Detect which cell encompasses the target text, then output its [x, y] center coordinate. 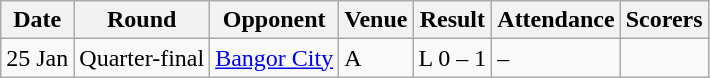
– [556, 58]
L 0 – 1 [452, 58]
Scorers [664, 20]
Venue [376, 20]
Result [452, 20]
Opponent [274, 20]
Quarter-final [142, 58]
Bangor City [274, 58]
Round [142, 20]
Attendance [556, 20]
25 Jan [38, 58]
A [376, 58]
Date [38, 20]
